For the text-containing cell, return its midpoint in [x, y] coordinate format. 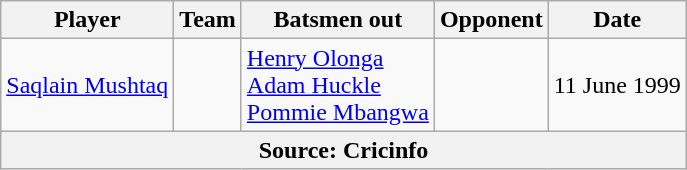
Team [208, 20]
Source: Cricinfo [344, 150]
Henry OlongaAdam HucklePommie Mbangwa [338, 85]
Player [88, 20]
11 June 1999 [617, 85]
Opponent [491, 20]
Saqlain Mushtaq [88, 85]
Date [617, 20]
Batsmen out [338, 20]
